Detect which cell encompasses the target text, then output its (x, y) center coordinate. 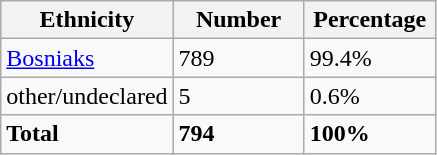
99.4% (370, 58)
Number (238, 20)
Ethnicity (87, 20)
100% (370, 134)
Percentage (370, 20)
Bosniaks (87, 58)
0.6% (370, 96)
5 (238, 96)
other/undeclared (87, 96)
794 (238, 134)
Total (87, 134)
789 (238, 58)
